Extract the (x, y) coordinate from the center of the cell holding the provided text.  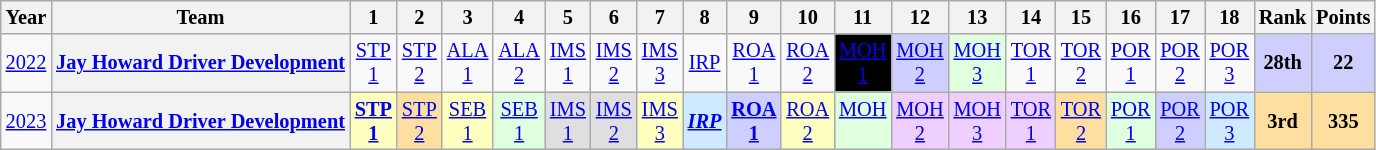
3rd (1282, 121)
5 (568, 17)
6 (614, 17)
ALA1 (468, 63)
15 (1081, 17)
12 (920, 17)
14 (1031, 17)
28th (1282, 63)
MOH (862, 121)
18 (1230, 17)
Rank (1282, 17)
10 (808, 17)
13 (978, 17)
Team (200, 17)
7 (660, 17)
11 (862, 17)
2022 (26, 63)
ALA2 (519, 63)
17 (1180, 17)
1 (374, 17)
335 (1343, 121)
3 (468, 17)
4 (519, 17)
Points (1343, 17)
Year (26, 17)
16 (1130, 17)
2 (420, 17)
9 (754, 17)
22 (1343, 63)
2023 (26, 121)
MOH1 (862, 63)
8 (705, 17)
